Provide the [x, y] coordinate of the cell's center where the given text is located.  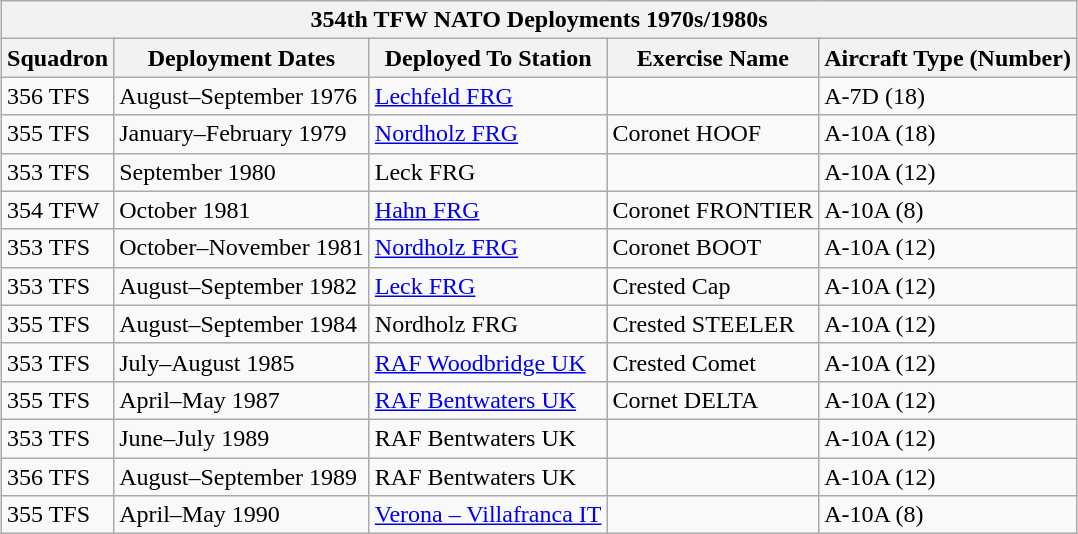
April–May 1987 [242, 400]
354 TFW [58, 210]
Deployment Dates [242, 58]
Hahn FRG [488, 210]
Exercise Name [713, 58]
354th TFW NATO Deployments 1970s/1980s [540, 20]
Coronet HOOF [713, 134]
A-7D (18) [948, 96]
Coronet FRONTIER [713, 210]
Lechfeld FRG [488, 96]
October 1981 [242, 210]
A-10A (18) [948, 134]
April–May 1990 [242, 515]
Coronet BOOT [713, 248]
August–September 1989 [242, 477]
Aircraft Type (Number) [948, 58]
September 1980 [242, 172]
Crested STEELER [713, 324]
Crested Cap [713, 286]
August–September 1984 [242, 324]
July–August 1985 [242, 362]
Squadron [58, 58]
Deployed To Station [488, 58]
June–July 1989 [242, 438]
October–November 1981 [242, 248]
August–September 1982 [242, 286]
Cornet DELTA [713, 400]
January–February 1979 [242, 134]
Crested Comet [713, 362]
RAF Woodbridge UK [488, 362]
August–September 1976 [242, 96]
Verona – Villafranca IT [488, 515]
